For the text-containing cell, return its midpoint in [x, y] coordinate format. 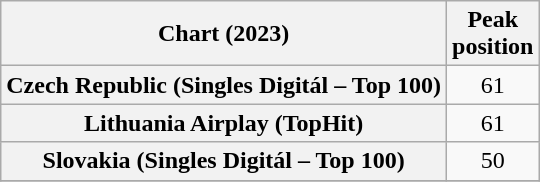
Slovakia (Singles Digitál – Top 100) [224, 161]
Peakposition [493, 34]
Chart (2023) [224, 34]
Czech Republic (Singles Digitál – Top 100) [224, 85]
Lithuania Airplay (TopHit) [224, 123]
50 [493, 161]
